For the text-containing cell, return its midpoint in (x, y) coordinate format. 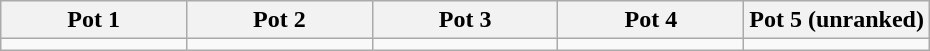
Pot 3 (465, 20)
Pot 5 (unranked) (837, 20)
Pot 4 (651, 20)
Pot 2 (279, 20)
Pot 1 (94, 20)
